Determine the [x, y] coordinate at the center of the cell enclosing the given text.  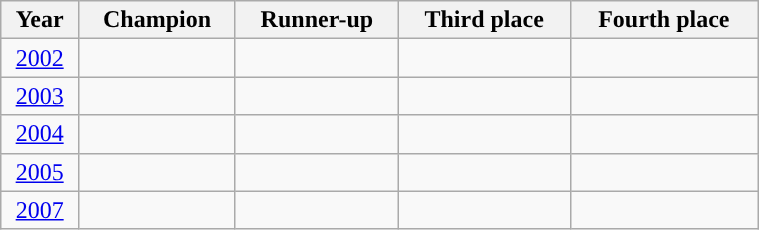
Runner-up [316, 20]
2003 [40, 96]
Champion [158, 20]
2002 [40, 58]
Year [40, 20]
2005 [40, 172]
Fourth place [664, 20]
2007 [40, 210]
2004 [40, 134]
Third place [484, 20]
